Provide the (x, y) coordinate of the cell's center where the given text is located.  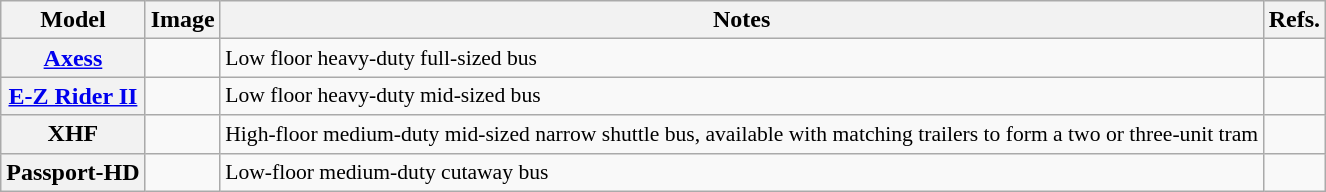
Axess (73, 58)
Notes (742, 20)
E-Z Rider II (73, 96)
High-floor medium-duty mid-sized narrow shuttle bus, available with matching trailers to form a two or three-unit tram (742, 134)
Refs. (1294, 20)
Image (182, 20)
Passport-HD (73, 172)
Model (73, 20)
Low-floor medium-duty cutaway bus (742, 172)
XHF (73, 134)
Low floor heavy-duty mid-sized bus (742, 96)
Low floor heavy-duty full-sized bus (742, 58)
